Locate the cell with the specified text and output its (X, Y) center coordinate. 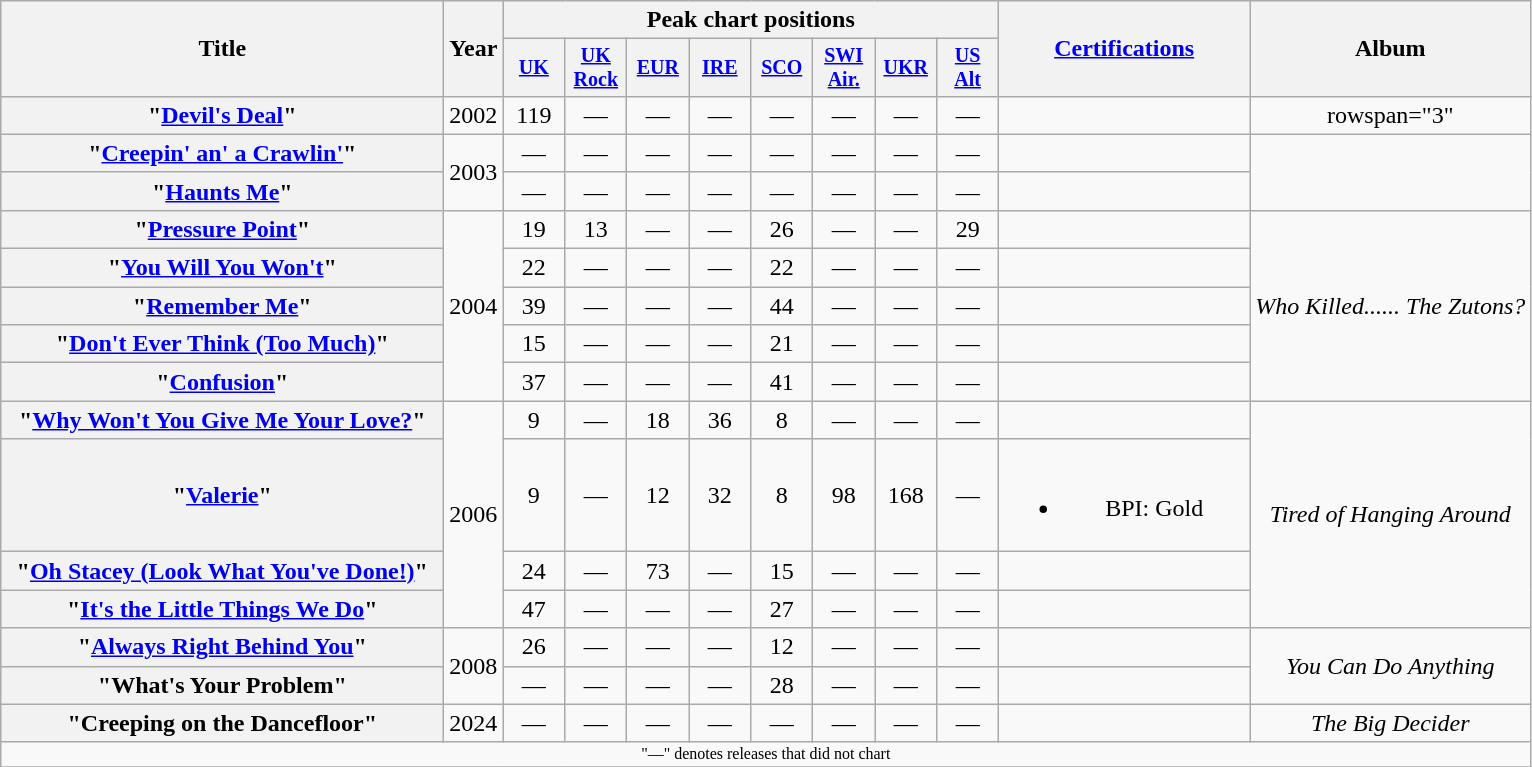
2024 (474, 723)
"Always Right Behind You" (222, 647)
2006 (474, 514)
The Big Decider (1390, 723)
"What's Your Problem" (222, 685)
2008 (474, 666)
Peak chart positions (751, 20)
You Can Do Anything (1390, 666)
rowspan="3" (1390, 115)
39 (534, 306)
41 (782, 382)
UKR (906, 68)
"Haunts Me" (222, 191)
EUR (658, 68)
"Pressure Point" (222, 229)
"Remember Me" (222, 306)
"Confusion" (222, 382)
"You Will You Won't" (222, 268)
28 (782, 685)
"It's the Little Things We Do" (222, 609)
IRE (720, 68)
Who Killed...... The Zutons? (1390, 305)
UKRock (596, 68)
98 (844, 496)
Year (474, 49)
19 (534, 229)
"Valerie" (222, 496)
"Why Won't You Give Me Your Love?" (222, 420)
168 (906, 496)
18 (658, 420)
36 (720, 420)
"Oh Stacey (Look What You've Done!)" (222, 571)
44 (782, 306)
Tired of Hanging Around (1390, 514)
2004 (474, 305)
SCO (782, 68)
24 (534, 571)
119 (534, 115)
USAlt (968, 68)
73 (658, 571)
"Creeping on the Dancefloor" (222, 723)
2002 (474, 115)
27 (782, 609)
"Devil's Deal" (222, 115)
32 (720, 496)
29 (968, 229)
47 (534, 609)
BPI: Gold (1124, 496)
Title (222, 49)
37 (534, 382)
13 (596, 229)
UK (534, 68)
Certifications (1124, 49)
"—" denotes releases that did not chart (766, 754)
2003 (474, 172)
Album (1390, 49)
SWIAir. (844, 68)
21 (782, 344)
"Creepin' an' a Crawlin'" (222, 153)
"Don't Ever Think (Too Much)" (222, 344)
